Detect which cell encompasses the target text, then output its (x, y) center coordinate. 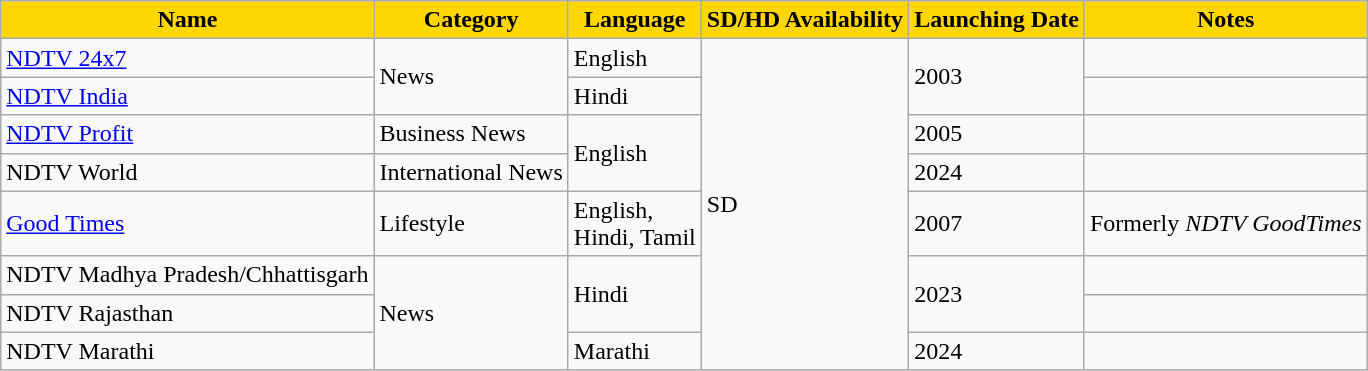
SD (804, 205)
Marathi (634, 351)
Notes (1226, 20)
NDTV 24x7 (188, 58)
NDTV Marathi (188, 351)
English,Hindi, Tamil (634, 224)
Category (471, 20)
NDTV Madhya Pradesh/Chhattisgarh (188, 275)
SD/HD Availability (804, 20)
NDTV India (188, 96)
NDTV Profit (188, 134)
2023 (997, 294)
Launching Date (997, 20)
Name (188, 20)
Business News (471, 134)
NDTV Rajasthan (188, 313)
Formerly NDTV GoodTimes (1226, 224)
Good Times (188, 224)
2007 (997, 224)
2003 (997, 77)
Language (634, 20)
International News (471, 172)
NDTV World (188, 172)
Lifestyle (471, 224)
2005 (997, 134)
